For the text-containing cell, return its midpoint in [X, Y] coordinate format. 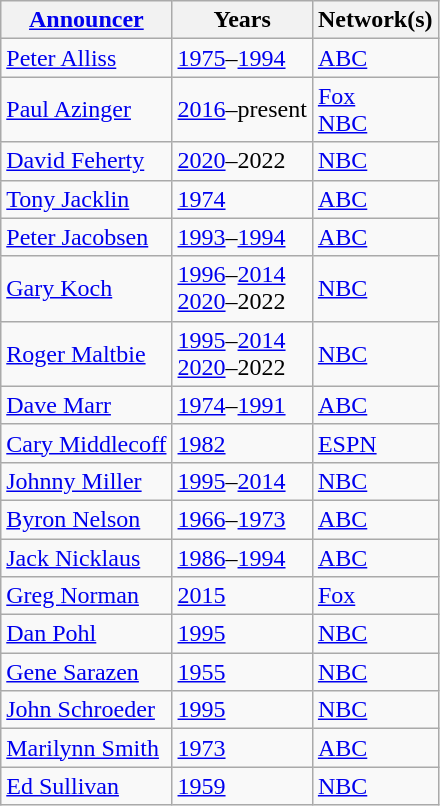
ESPN [375, 443]
1955 [242, 672]
2020–2022 [242, 161]
1966–1973 [242, 519]
1995–2014 [242, 481]
1996–20142020–2022 [242, 288]
1995–20142020–2022 [242, 354]
1986–1994 [242, 557]
Johnny Miller [86, 481]
1959 [242, 786]
Tony Jacklin [86, 199]
2016–present [242, 110]
1982 [242, 443]
Byron Nelson [86, 519]
Peter Alliss [86, 58]
Gary Koch [86, 288]
1973 [242, 748]
1974 [242, 199]
Roger Maltbie [86, 354]
Peter Jacobsen [86, 237]
Jack Nicklaus [86, 557]
Fox [375, 596]
Years [242, 20]
Announcer [86, 20]
Ed Sullivan [86, 786]
Network(s) [375, 20]
Greg Norman [86, 596]
FoxNBC [375, 110]
Cary Middlecoff [86, 443]
1974–1991 [242, 405]
Paul Azinger [86, 110]
Gene Sarazen [86, 672]
1975–1994 [242, 58]
Marilynn Smith [86, 748]
1993–1994 [242, 237]
John Schroeder [86, 710]
David Feherty [86, 161]
Dave Marr [86, 405]
Dan Pohl [86, 634]
2015 [242, 596]
